Extract the (X, Y) coordinate from the center of the cell holding the provided text.  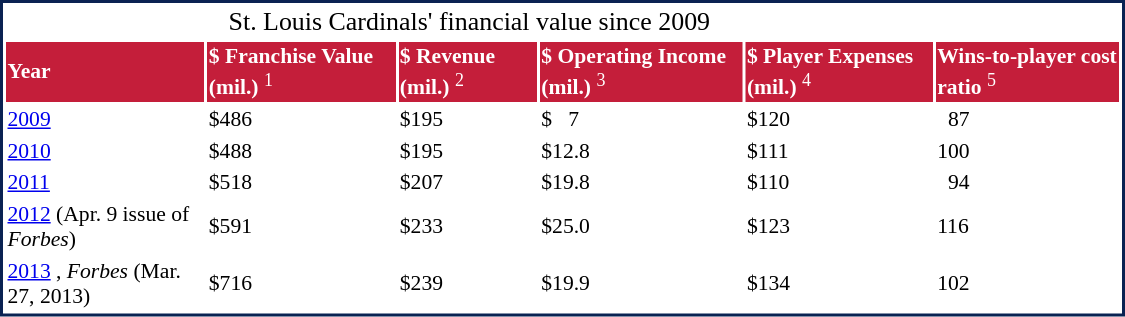
$518 (301, 182)
Year (105, 72)
$716 (301, 283)
$233 (468, 226)
$207 (468, 182)
$ 7 (642, 119)
2013 , Forbes (Mar. 27, 2013) (105, 283)
$ Player Expenses (mil.) 4 (838, 72)
$488 (301, 150)
100 (1028, 150)
2009 (105, 119)
$ Operating Income (mil.) 3 (642, 72)
St. Louis Cardinals' financial value since 2009 (470, 22)
$19.8 (642, 182)
2012 (Apr. 9 issue of Forbes) (105, 226)
$12.8 (642, 150)
Wins-to-player cost ratio 5 (1028, 72)
94 (1028, 182)
$120 (838, 119)
87 (1028, 119)
$239 (468, 283)
$110 (838, 182)
$134 (838, 283)
$25.0 (642, 226)
$123 (838, 226)
$ Revenue (mil.) 2 (468, 72)
$111 (838, 150)
2010 (105, 150)
102 (1028, 283)
116 (1028, 226)
2011 (105, 182)
$ Franchise Value (mil.) 1 (301, 72)
$486 (301, 119)
$591 (301, 226)
$19.9 (642, 283)
